From the cell containing the given text, extract its center point as [x, y] coordinate. 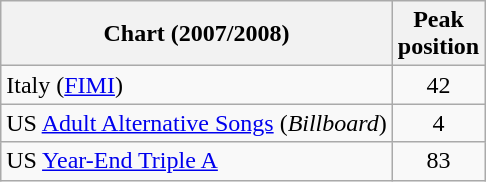
US Year-End Triple A [197, 161]
42 [438, 85]
83 [438, 161]
Peakposition [438, 34]
4 [438, 123]
Chart (2007/2008) [197, 34]
Italy (FIMI) [197, 85]
US Adult Alternative Songs (Billboard) [197, 123]
